Find where the given text appears and provide that cell's center as [X, Y] coordinate. 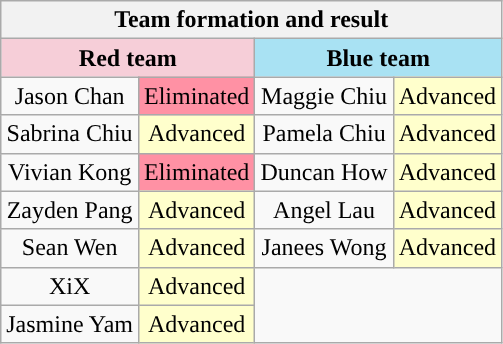
Sabrina Chiu [70, 134]
Janees Wong [324, 248]
Angel Lau [324, 210]
Blue team [378, 58]
Duncan How [324, 172]
Red team [128, 58]
Zayden Pang [70, 210]
Vivian Kong [70, 172]
XiX [70, 286]
Pamela Chiu [324, 134]
Maggie Chiu [324, 96]
Sean Wen [70, 248]
Jason Chan [70, 96]
Jasmine Yam [70, 324]
Team formation and result [252, 20]
